Capture the cell that displays the provided text and extract its [x, y] central coordinate. 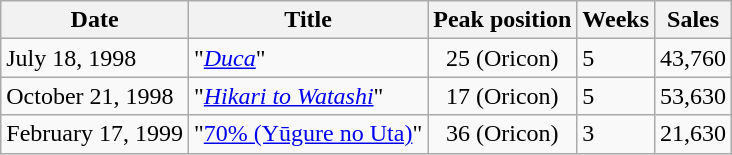
"Hikari to Watashi" [308, 96]
Date [95, 20]
36 (Oricon) [502, 134]
October 21, 1998 [95, 96]
February 17, 1999 [95, 134]
"70% (Yūgure no Uta)" [308, 134]
Title [308, 20]
Weeks [616, 20]
43,760 [694, 58]
3 [616, 134]
Sales [694, 20]
21,630 [694, 134]
Peak position [502, 20]
53,630 [694, 96]
25 (Oricon) [502, 58]
"Duca" [308, 58]
July 18, 1998 [95, 58]
17 (Oricon) [502, 96]
